Output the [X, Y] coordinate of the center of the cell containing the given text.  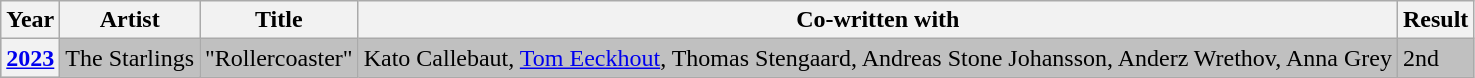
Title [280, 20]
"Rollercoaster" [280, 58]
Year [30, 20]
The Starlings [130, 58]
2nd [1435, 58]
2023 [30, 58]
Co-written with [878, 20]
Result [1435, 20]
Kato Callebaut, Tom Eeckhout, Thomas Stengaard, Andreas Stone Johansson, Anderz Wrethov, Anna Grey [878, 58]
Artist [130, 20]
